Search for the cell housing the specified text and yield its (x, y) center coordinate. 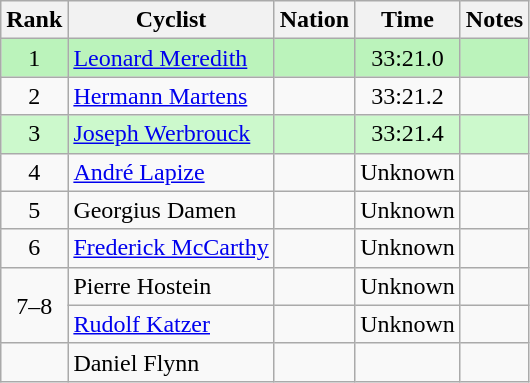
33:21.4 (408, 134)
4 (34, 172)
Notes (494, 20)
Pierre Hostein (171, 286)
Leonard Meredith (171, 58)
Rudolf Katzer (171, 324)
7–8 (34, 305)
Nation (314, 20)
Frederick McCarthy (171, 248)
5 (34, 210)
Time (408, 20)
33:21.0 (408, 58)
2 (34, 96)
Hermann Martens (171, 96)
3 (34, 134)
Daniel Flynn (171, 362)
André Lapize (171, 172)
Cyclist (171, 20)
Georgius Damen (171, 210)
1 (34, 58)
33:21.2 (408, 96)
Rank (34, 20)
Joseph Werbrouck (171, 134)
6 (34, 248)
